Scan for the cell matching the given text and deliver its (x, y) coordinate at center. 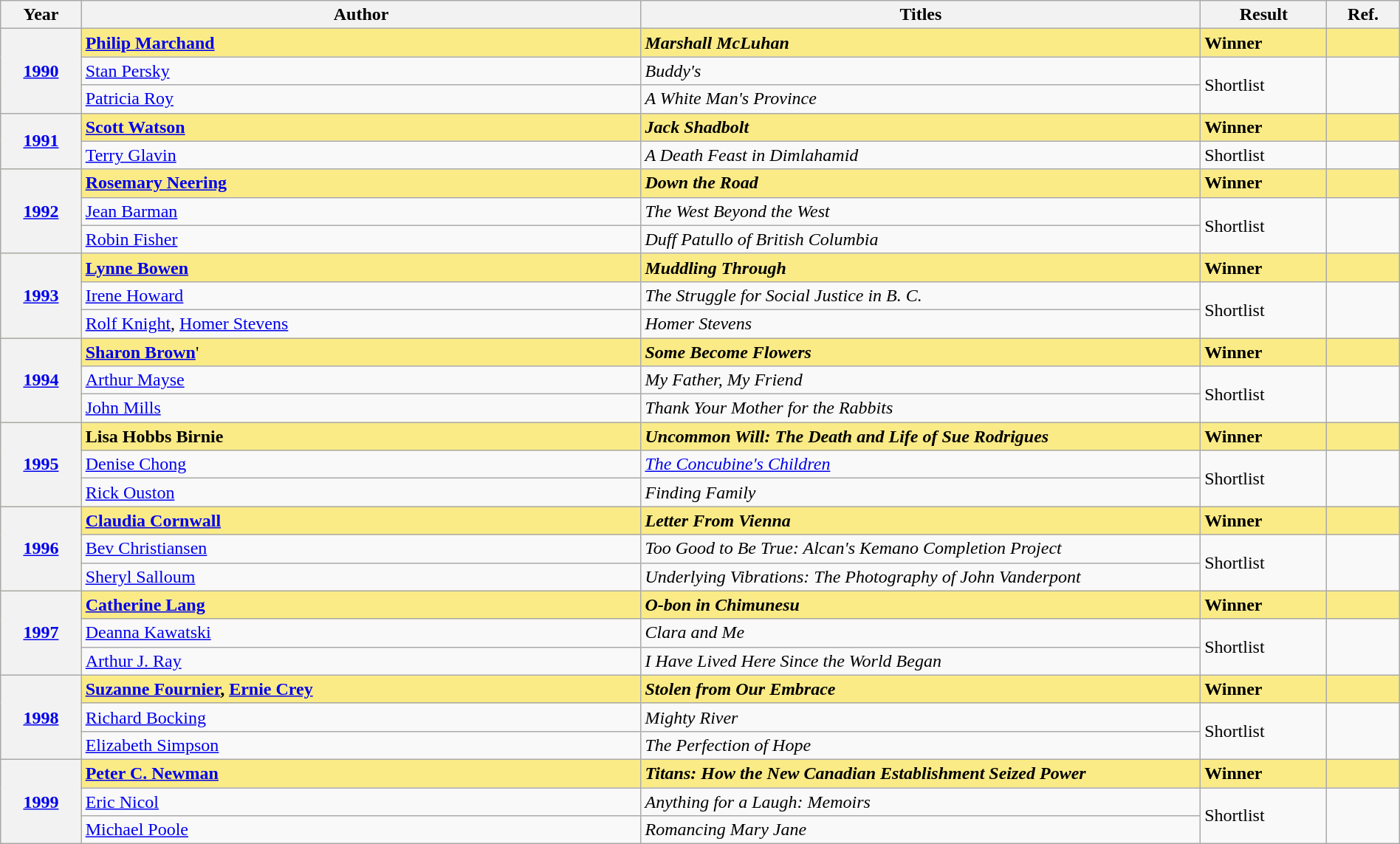
Michael Poole (361, 830)
Finding Family (921, 493)
Buddy's (921, 71)
Jean Barman (361, 211)
A White Man's Province (921, 99)
Denise Chong (361, 464)
Clara and Me (921, 633)
Elizabeth Simpson (361, 745)
Underlying Vibrations: The Photography of John Vanderpont (921, 577)
Down the Road (921, 183)
Peter C. Newman (361, 773)
1996 (41, 549)
O-bon in Chimunesu (921, 605)
1998 (41, 717)
The Struggle for Social Justice in B. C. (921, 295)
1997 (41, 633)
Deanna Kawatski (361, 633)
Richard Bocking (361, 717)
Some Become Flowers (921, 352)
Bev Christiansen (361, 549)
John Mills (361, 408)
Author (361, 15)
1999 (41, 801)
1993 (41, 295)
Homer Stevens (921, 323)
Ref. (1363, 15)
Thank Your Mother for the Rabbits (921, 408)
Patricia Roy (361, 99)
Suzanne Fournier, Ernie Crey (361, 689)
Arthur Mayse (361, 380)
1995 (41, 464)
Marshall McLuhan (921, 43)
Rick Ouston (361, 493)
Stan Persky (361, 71)
Sheryl Salloum (361, 577)
Anything for a Laugh: Memoirs (921, 801)
1990 (41, 71)
Romancing Mary Jane (921, 830)
Claudia Cornwall (361, 521)
Lisa Hobbs Birnie (361, 436)
The Concubine's Children (921, 464)
Rolf Knight, Homer Stevens (361, 323)
A Death Feast in Dimlahamid (921, 155)
Titans: How the New Canadian Establishment Seized Power (921, 773)
Muddling Through (921, 267)
Letter From Vienna (921, 521)
Lynne Bowen (361, 267)
Mighty River (921, 717)
1991 (41, 141)
Irene Howard (361, 295)
Titles (921, 15)
1992 (41, 211)
Rosemary Neering (361, 183)
1994 (41, 380)
Result (1264, 15)
Philip Marchand (361, 43)
Year (41, 15)
The Perfection of Hope (921, 745)
I Have Lived Here Since the World Began (921, 661)
Stolen from Our Embrace (921, 689)
Sharon Brown' (361, 352)
Duff Patullo of British Columbia (921, 239)
Arthur J. Ray (361, 661)
The West Beyond the West (921, 211)
Terry Glavin (361, 155)
Too Good to Be True: Alcan's Kemano Completion Project (921, 549)
Jack Shadbolt (921, 127)
Catherine Lang (361, 605)
Uncommon Will: The Death and Life of Sue Rodrigues (921, 436)
My Father, My Friend (921, 380)
Scott Watson (361, 127)
Robin Fisher (361, 239)
Eric Nicol (361, 801)
